From the cell containing the given text, extract its center point as [x, y] coordinate. 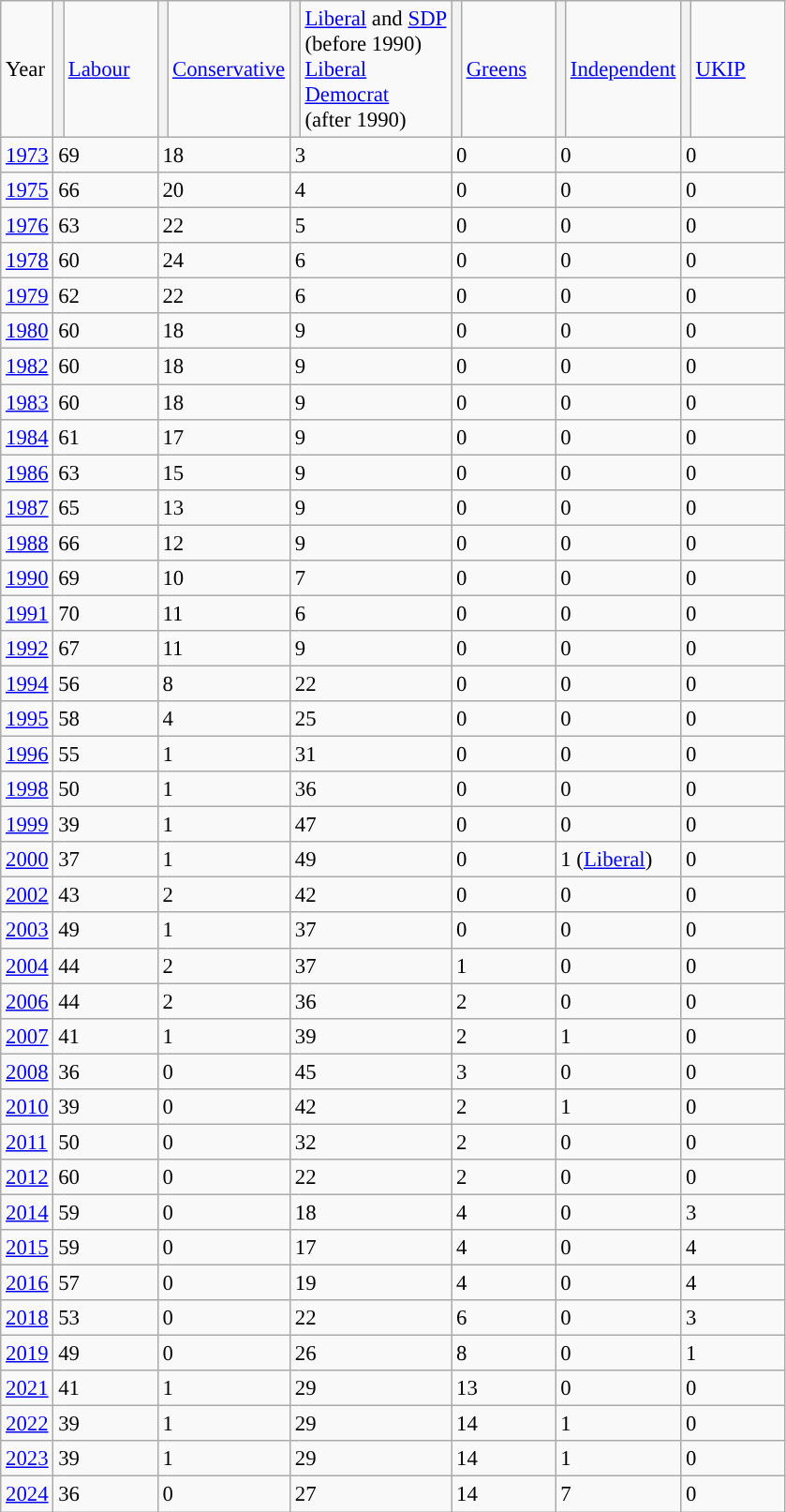
1976 [27, 226]
58 [105, 719]
2016 [27, 1283]
1975 [27, 190]
2000 [27, 860]
1999 [27, 825]
27 [370, 1494]
57 [105, 1283]
26 [370, 1354]
1988 [27, 543]
2019 [27, 1354]
1991 [27, 613]
2002 [27, 895]
61 [105, 437]
UKIP [738, 69]
1978 [27, 261]
1996 [27, 755]
45 [370, 1071]
2023 [27, 1460]
2012 [27, 1177]
1980 [27, 331]
24 [223, 261]
1982 [27, 367]
Liberal and SDP (before 1990)Liberal Democrat(after 1990) [376, 69]
Conservative [229, 69]
2018 [27, 1318]
2024 [27, 1494]
65 [105, 507]
2015 [27, 1248]
1990 [27, 578]
1986 [27, 472]
12 [223, 543]
70 [105, 613]
Labour [111, 69]
25 [370, 719]
2004 [27, 966]
1995 [27, 719]
10 [223, 578]
67 [105, 649]
2010 [27, 1107]
1984 [27, 437]
43 [105, 895]
1 (Liberal) [618, 860]
1994 [27, 683]
2003 [27, 931]
62 [105, 296]
55 [105, 755]
1992 [27, 649]
19 [370, 1283]
1979 [27, 296]
2014 [27, 1212]
1973 [27, 156]
20 [223, 190]
31 [370, 755]
2011 [27, 1142]
15 [223, 472]
5 [370, 226]
Year [27, 69]
1998 [27, 789]
2021 [27, 1388]
2007 [27, 1036]
2008 [27, 1071]
2006 [27, 1001]
Greens [508, 69]
56 [105, 683]
53 [105, 1318]
32 [370, 1142]
1987 [27, 507]
1983 [27, 402]
2022 [27, 1424]
47 [370, 825]
Independent [624, 69]
